Return the (x, y) coordinate for the center point of the cell that contains the specified text.  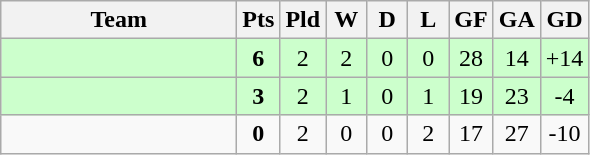
6 (258, 58)
D (388, 20)
3 (258, 96)
GD (564, 20)
GA (516, 20)
-10 (564, 134)
23 (516, 96)
-4 (564, 96)
14 (516, 58)
Team (119, 20)
Pld (303, 20)
27 (516, 134)
GF (471, 20)
Pts (258, 20)
19 (471, 96)
W (346, 20)
L (428, 20)
28 (471, 58)
17 (471, 134)
+14 (564, 58)
